For the text-containing cell, return its midpoint in [X, Y] coordinate format. 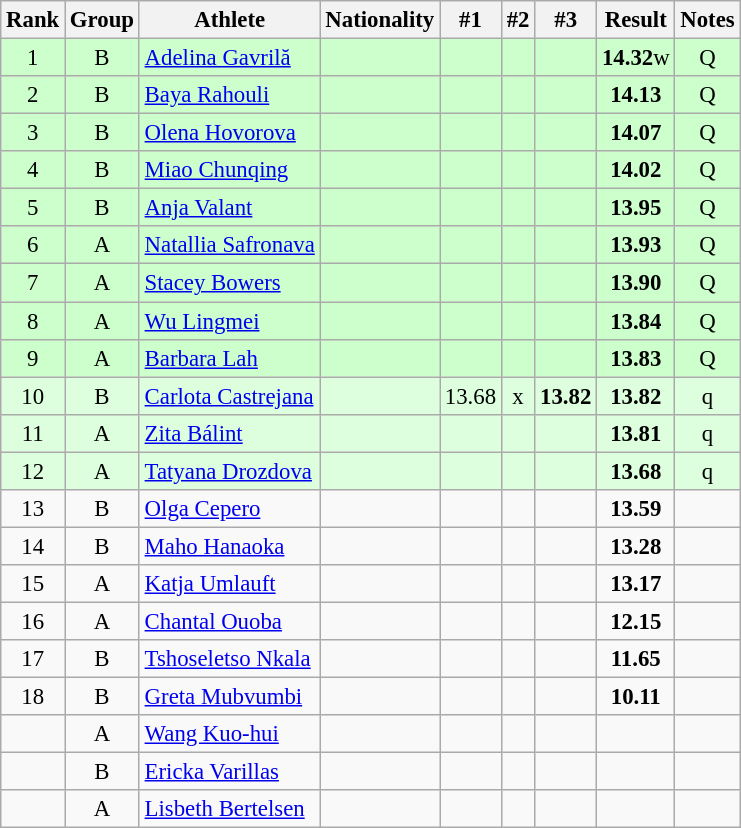
Greta Mubvumbi [230, 697]
Chantal Ouoba [230, 621]
12.15 [636, 621]
Tshoseletso Nkala [230, 659]
Wu Lingmei [230, 321]
7 [33, 283]
5 [33, 208]
Result [636, 20]
11.65 [636, 659]
14.32w [636, 58]
Athlete [230, 20]
Baya Rahouli [230, 95]
Anja Valant [230, 208]
Natallia Safronava [230, 245]
Wang Kuo-hui [230, 734]
8 [33, 321]
17 [33, 659]
4 [33, 170]
Adelina Gavrilă [230, 58]
Carlota Castrejana [230, 396]
13.84 [636, 321]
Miao Chunqing [230, 170]
14.13 [636, 95]
Stacey Bowers [230, 283]
13.93 [636, 245]
Rank [33, 20]
Olga Cepero [230, 509]
Maho Hanaoka [230, 546]
#2 [518, 20]
9 [33, 358]
10.11 [636, 697]
Zita Bálint [230, 433]
Nationality [380, 20]
Barbara Lah [230, 358]
15 [33, 584]
13.59 [636, 509]
13.17 [636, 584]
Tatyana Drozdova [230, 471]
18 [33, 697]
13.81 [636, 433]
14.07 [636, 133]
Olena Hovorova [230, 133]
13.95 [636, 208]
2 [33, 95]
16 [33, 621]
6 [33, 245]
13.28 [636, 546]
14 [33, 546]
Ericka Varillas [230, 772]
14.02 [636, 170]
Lisbeth Bertelsen [230, 809]
1 [33, 58]
Katja Umlauft [230, 584]
13.83 [636, 358]
3 [33, 133]
12 [33, 471]
x [518, 396]
13.90 [636, 283]
13 [33, 509]
#1 [471, 20]
10 [33, 396]
Notes [708, 20]
11 [33, 433]
Group [102, 20]
#3 [566, 20]
